Capture the cell that displays the provided text and extract its [x, y] central coordinate. 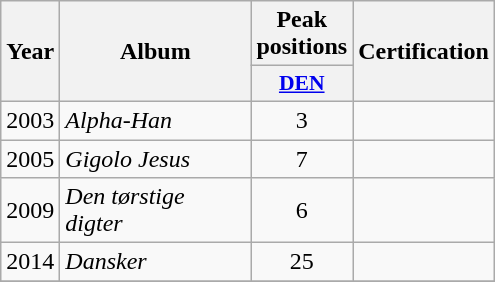
2014 [30, 262]
2009 [30, 210]
Den tørstige digter [156, 210]
25 [302, 262]
6 [302, 210]
Album [156, 52]
3 [302, 120]
Year [30, 52]
Dansker [156, 262]
Certification [424, 52]
Gigolo Jesus [156, 159]
Alpha-Han [156, 120]
2003 [30, 120]
DEN [302, 84]
Peak positions [302, 34]
2005 [30, 159]
7 [302, 159]
